Find where the given text appears and provide that cell's center as [x, y] coordinate. 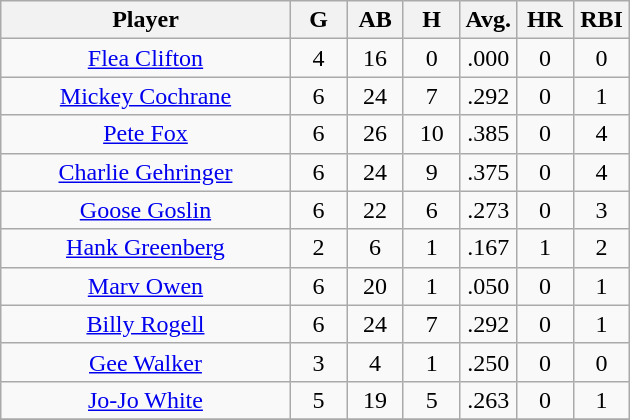
RBI [602, 20]
.250 [488, 362]
Goose Goslin [146, 210]
.000 [488, 58]
Avg. [488, 20]
.385 [488, 134]
Pete Fox [146, 134]
22 [376, 210]
Marv Owen [146, 286]
.263 [488, 400]
Gee Walker [146, 362]
Mickey Cochrane [146, 96]
16 [376, 58]
.273 [488, 210]
26 [376, 134]
9 [432, 172]
H [432, 20]
Jo-Jo White [146, 400]
.050 [488, 286]
Billy Rogell [146, 324]
.375 [488, 172]
AB [376, 20]
HR [546, 20]
Charlie Gehringer [146, 172]
Hank Greenberg [146, 248]
Player [146, 20]
G [318, 20]
.167 [488, 248]
Flea Clifton [146, 58]
10 [432, 134]
19 [376, 400]
20 [376, 286]
